Locate the cell with the specified text and output its [x, y] center coordinate. 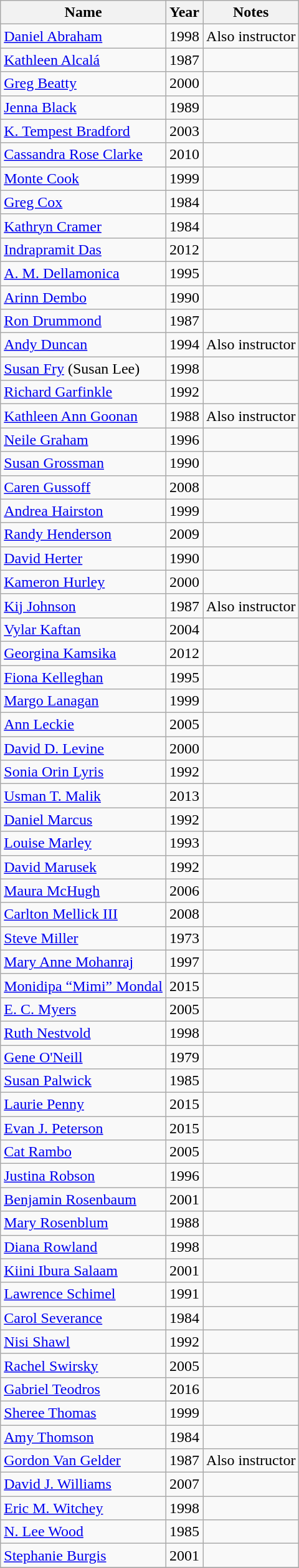
1973 [184, 938]
Sheree Thomas [83, 1413]
Andrea Hairston [83, 511]
1989 [184, 107]
Caren Gussoff [83, 487]
Name [83, 12]
Monte Cook [83, 178]
K. Tempest Bradford [83, 131]
Mary Rosenblum [83, 1223]
Neile Graham [83, 440]
2016 [184, 1389]
Cat Rambo [83, 1152]
Lawrence Schimel [83, 1294]
A. M. Dellamonica [83, 273]
Usman T. Malik [83, 796]
Georgina Kamsika [83, 653]
Gene O'Neill [83, 1057]
Evan J. Peterson [83, 1128]
1997 [184, 962]
Amy Thomson [83, 1436]
2007 [184, 1484]
Randy Henderson [83, 535]
Notes [251, 12]
Daniel Marcus [83, 820]
David D. Levine [83, 748]
1994 [184, 345]
Stephanie Burgis [83, 1556]
Andy Duncan [83, 345]
Justina Robson [83, 1176]
Kathleen Ann Goonan [83, 416]
2013 [184, 796]
Louise Marley [83, 843]
Eric M. Witchey [83, 1508]
David Marusek [83, 867]
Rachel Swirsky [83, 1365]
Sonia Orin Lyris [83, 772]
N. Lee Wood [83, 1532]
Ruth Nestvold [83, 1033]
Arinn Dembo [83, 298]
2004 [184, 629]
Kameron Hurley [83, 582]
2003 [184, 131]
Susan Palwick [83, 1081]
Monidipa “Mimi” Mondal [83, 985]
Vylar Kaftan [83, 629]
Margo Lanagan [83, 701]
Kiini Ibura Salaam [83, 1270]
Carol Severance [83, 1318]
Nisi Shawl [83, 1342]
Indrapramit Das [83, 249]
Benjamin Rosenbaum [83, 1199]
E. C. Myers [83, 1009]
Cassandra Rose Clarke [83, 155]
Greg Beatty [83, 84]
Year [184, 12]
Gordon Van Gelder [83, 1461]
Greg Cox [83, 202]
Susan Grossman [83, 463]
1993 [184, 843]
Mary Anne Mohanraj [83, 962]
2006 [184, 891]
Ann Leckie [83, 725]
David Herter [83, 558]
Kathryn Cramer [83, 226]
Ron Drummond [83, 321]
Fiona Kelleghan [83, 677]
Steve Miller [83, 938]
Diana Rowland [83, 1247]
1991 [184, 1294]
David J. Williams [83, 1484]
2010 [184, 155]
2009 [184, 535]
Kathleen Alcalá [83, 60]
Kij Johnson [83, 606]
Daniel Abraham [83, 36]
Richard Garfinkle [83, 392]
1979 [184, 1057]
Susan Fry (Susan Lee) [83, 369]
Jenna Black [83, 107]
Laurie Penny [83, 1105]
Maura McHugh [83, 891]
Carlton Mellick III [83, 914]
Gabriel Teodros [83, 1389]
